Pinpoint the cell where the given text exists, returning its [X, Y] midpoint coordinate. 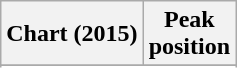
Peak position [189, 34]
Chart (2015) [72, 34]
